Extract the [X, Y] coordinate from the center of the cell holding the provided text.  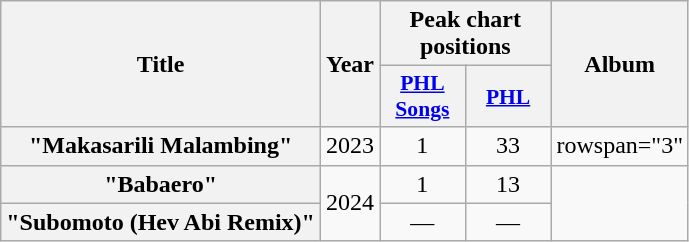
Title [161, 64]
"Subomoto (Hev Abi Remix)" [161, 222]
Peak chart positions [466, 34]
2023 [350, 146]
"Babaero" [161, 184]
rowspan="3" [620, 146]
2024 [350, 203]
33 [508, 146]
PHL Songs [423, 96]
13 [508, 184]
Album [620, 64]
"Makasarili Malambing" [161, 146]
Year [350, 64]
PHL [508, 96]
